For the text-containing cell, return its midpoint in (X, Y) coordinate format. 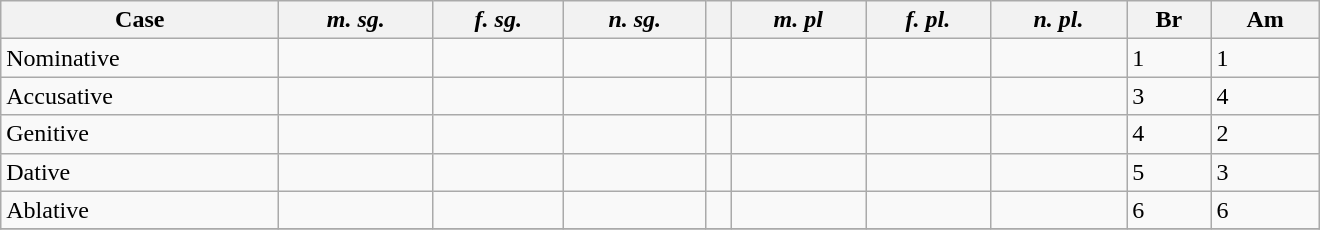
Am (1265, 20)
n. sg. (635, 20)
2 (1265, 134)
m. sg. (356, 20)
m. pl (798, 20)
Genitive (140, 134)
Accusative (140, 96)
Nominative (140, 58)
Ablative (140, 210)
Case (140, 20)
5 (1169, 172)
Dative (140, 172)
f. pl. (928, 20)
f. sg. (498, 20)
Br (1169, 20)
n. pl. (1058, 20)
